Scan for the cell matching the given text and deliver its [x, y] coordinate at center. 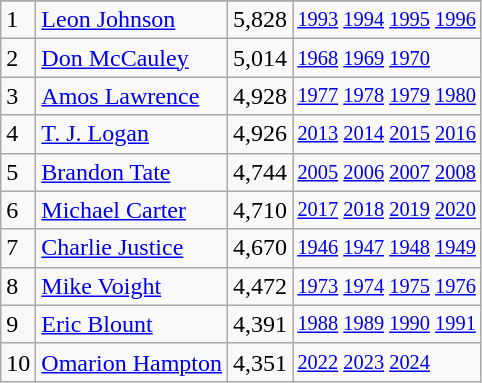
Brandon Tate [132, 172]
3 [18, 96]
Amos Lawrence [132, 96]
4,391 [260, 324]
Charlie Justice [132, 248]
2013 2014 2015 2016 [387, 134]
4,472 [260, 286]
Leon Johnson [132, 20]
Michael Carter [132, 210]
5,014 [260, 58]
7 [18, 248]
4 [18, 134]
4,710 [260, 210]
9 [18, 324]
1977 1978 1979 1980 [387, 96]
1988 1989 1990 1991 [387, 324]
1 [18, 20]
T. J. Logan [132, 134]
8 [18, 286]
Eric Blount [132, 324]
4,351 [260, 362]
2022 2023 2024 [387, 362]
2005 2006 2007 2008 [387, 172]
4,926 [260, 134]
Omarion Hampton [132, 362]
1946 1947 1948 1949 [387, 248]
4,928 [260, 96]
4,744 [260, 172]
5,828 [260, 20]
6 [18, 210]
4,670 [260, 248]
Don McCauley [132, 58]
1993 1994 1995 1996 [387, 20]
1968 1969 1970 [387, 58]
2017 2018 2019 2020 [387, 210]
10 [18, 362]
5 [18, 172]
Mike Voight [132, 286]
1973 1974 1975 1976 [387, 286]
2 [18, 58]
